Pinpoint the cell where the given text exists, returning its [x, y] midpoint coordinate. 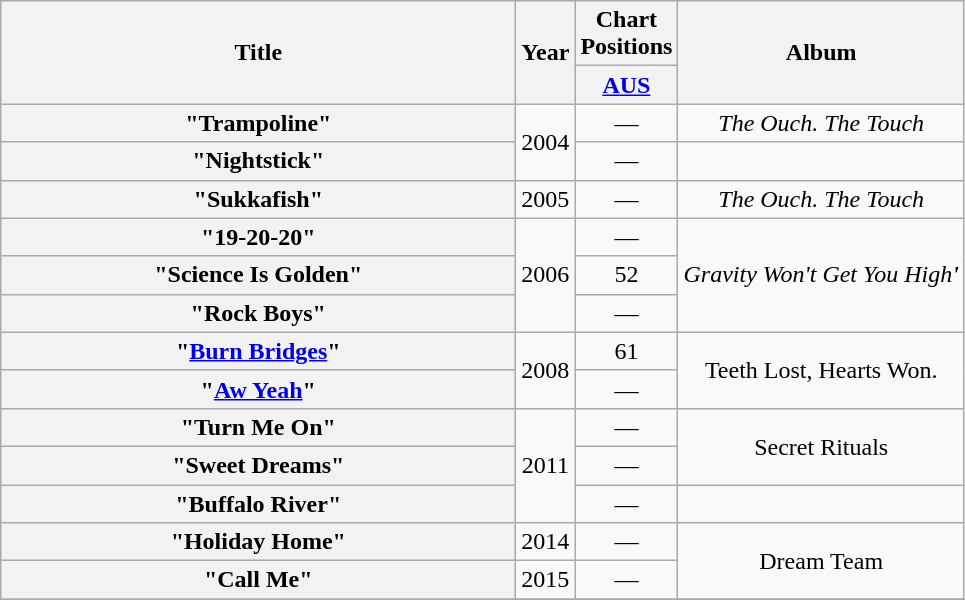
Teeth Lost, Hearts Won. [821, 370]
2006 [546, 275]
2005 [546, 199]
Dream Team [821, 561]
61 [626, 351]
2011 [546, 465]
"19-20-20" [258, 237]
2015 [546, 580]
"Sweet Dreams" [258, 465]
Title [258, 52]
"Burn Bridges" [258, 351]
"Aw Yeah" [258, 389]
Year [546, 52]
2004 [546, 142]
"Holiday Home" [258, 542]
52 [626, 275]
Gravity Won't Get You High' [821, 275]
"Buffalo River" [258, 503]
2014 [546, 542]
"Sukkafish" [258, 199]
"Rock Boys" [258, 313]
"Nightstick" [258, 161]
AUS [626, 85]
Secret Rituals [821, 446]
"Trampoline" [258, 123]
2008 [546, 370]
"Call Me" [258, 580]
"Turn Me On" [258, 427]
"Science Is Golden" [258, 275]
Chart Positions [626, 34]
Album [821, 52]
